Find where the given text appears and provide that cell's center as (x, y) coordinate. 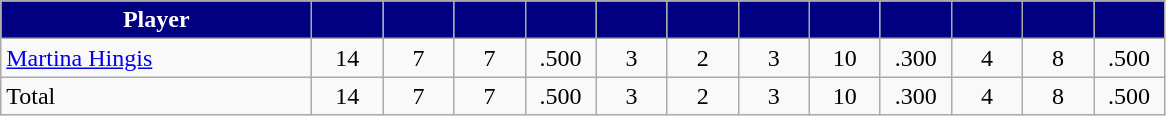
Total (156, 96)
Martina Hingis (156, 58)
Player (156, 20)
